Detect which cell encompasses the target text, then output its (x, y) center coordinate. 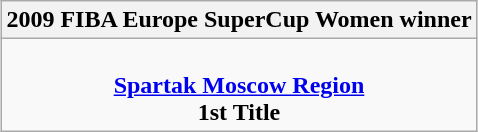
Spartak Moscow Region 1st Title (239, 85)
2009 FIBA Europe SuperCup Women winner (239, 20)
